Find where the given text appears and provide that cell's center as (x, y) coordinate. 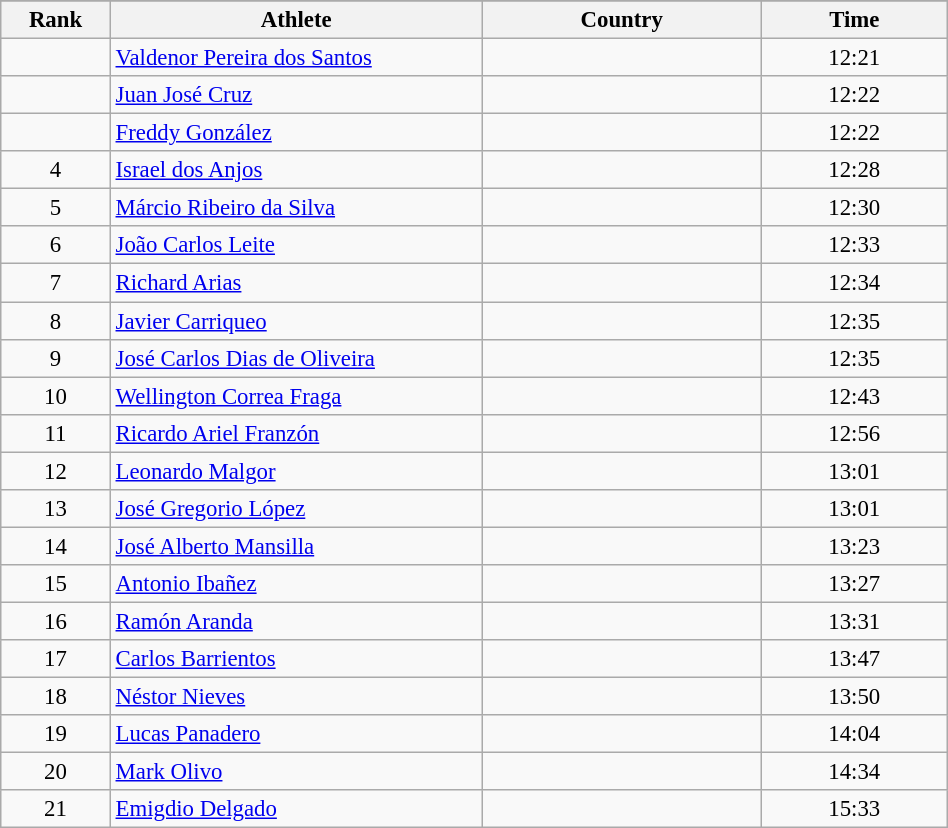
12:21 (854, 58)
Antonio Ibañez (296, 584)
12:33 (854, 245)
8 (56, 321)
9 (56, 358)
13:50 (854, 697)
12:34 (854, 283)
12 (56, 471)
Carlos Barrientos (296, 659)
13:47 (854, 659)
Israel dos Anjos (296, 170)
Rank (56, 20)
19 (56, 734)
13:27 (854, 584)
11 (56, 433)
Ricardo Ariel Franzón (296, 433)
15 (56, 584)
15:33 (854, 809)
16 (56, 621)
12:28 (854, 170)
Mark Olivo (296, 772)
Wellington Correa Fraga (296, 396)
Néstor Nieves (296, 697)
5 (56, 208)
Emigdio Delgado (296, 809)
18 (56, 697)
Leonardo Malgor (296, 471)
Valdenor Pereira dos Santos (296, 58)
21 (56, 809)
Athlete (296, 20)
12:43 (854, 396)
13:31 (854, 621)
Javier Carriqueo (296, 321)
14:04 (854, 734)
Lucas Panadero (296, 734)
Ramón Aranda (296, 621)
4 (56, 170)
Juan José Cruz (296, 95)
7 (56, 283)
Country (622, 20)
Richard Arias (296, 283)
13 (56, 509)
17 (56, 659)
20 (56, 772)
Márcio Ribeiro da Silva (296, 208)
13:23 (854, 546)
14:34 (854, 772)
João Carlos Leite (296, 245)
12:56 (854, 433)
José Carlos Dias de Oliveira (296, 358)
José Alberto Mansilla (296, 546)
Freddy González (296, 133)
14 (56, 546)
6 (56, 245)
Time (854, 20)
12:30 (854, 208)
José Gregorio López (296, 509)
10 (56, 396)
